Provide the [x, y] coordinate of the cell's center where the given text is located.  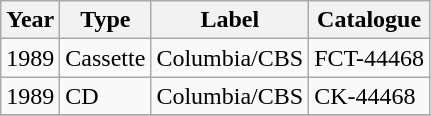
Type [106, 20]
Label [230, 20]
Cassette [106, 58]
CK-44468 [370, 96]
CD [106, 96]
Catalogue [370, 20]
FCT-44468 [370, 58]
Year [30, 20]
